Determine the (X, Y) coordinate at the center of the cell enclosing the given text.  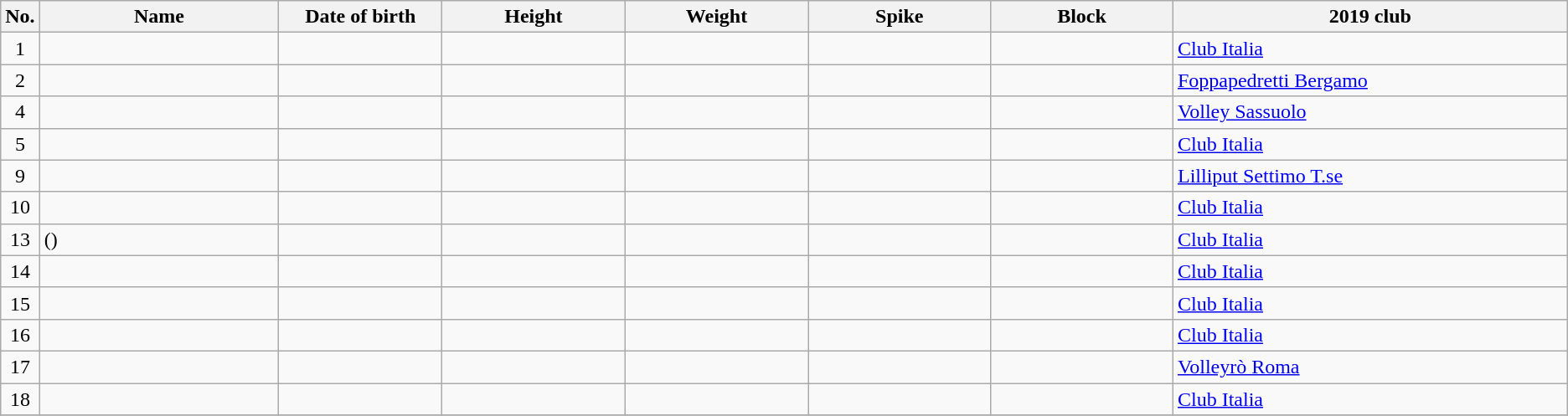
14 (20, 271)
10 (20, 208)
Lilliput Settimo T.se (1370, 176)
13 (20, 239)
No. (20, 17)
Foppapedretti Bergamo (1370, 80)
Weight (717, 17)
17 (20, 367)
Height (534, 17)
Volley Sassuolo (1370, 112)
15 (20, 303)
4 (20, 112)
16 (20, 335)
5 (20, 144)
Name (159, 17)
9 (20, 176)
() (159, 239)
18 (20, 399)
1 (20, 49)
Spike (900, 17)
2019 club (1370, 17)
Volleyrò Roma (1370, 367)
Block (1082, 17)
2 (20, 80)
Date of birth (360, 17)
